For the text-containing cell, return its midpoint in [X, Y] coordinate format. 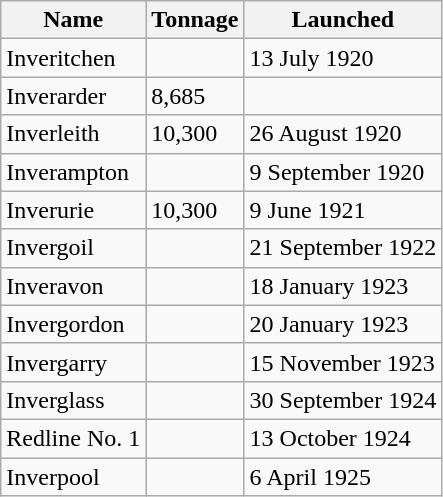
6 April 1925 [343, 477]
30 September 1924 [343, 400]
9 June 1921 [343, 210]
Launched [343, 20]
13 July 1920 [343, 58]
Inverglass [74, 400]
20 January 1923 [343, 324]
Invergarry [74, 362]
Inveravon [74, 286]
13 October 1924 [343, 438]
26 August 1920 [343, 134]
Invergoil [74, 248]
Inverarder [74, 96]
Inverpool [74, 477]
21 September 1922 [343, 248]
Inverleith [74, 134]
9 September 1920 [343, 172]
18 January 1923 [343, 286]
15 November 1923 [343, 362]
Name [74, 20]
Inverampton [74, 172]
Inverurie [74, 210]
Invergordon [74, 324]
8,685 [195, 96]
Inveritchen [74, 58]
Tonnage [195, 20]
Redline No. 1 [74, 438]
